Detect which cell encompasses the target text, then output its [X, Y] center coordinate. 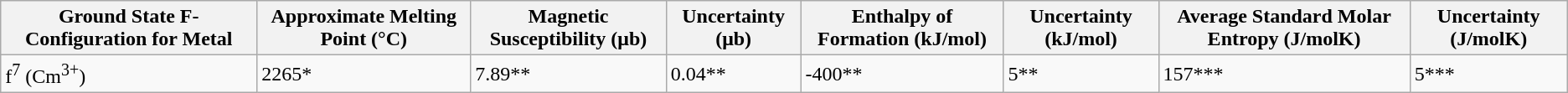
f7 (Cm3+) [129, 74]
7.89** [568, 74]
Uncertainty (kJ/mol) [1081, 28]
-400** [902, 74]
Enthalpy of Formation (kJ/mol) [902, 28]
Uncertainty (μb) [734, 28]
5*** [1488, 74]
2265* [364, 74]
Approximate Melting Point (°C) [364, 28]
5** [1081, 74]
Uncertainty (J/molK) [1488, 28]
Average Standard Molar Entropy (J/molK) [1284, 28]
Ground State F-Configuration for Metal [129, 28]
Magnetic Susceptibility (μb) [568, 28]
157*** [1284, 74]
0.04** [734, 74]
